Capture the cell that displays the provided text and extract its [x, y] central coordinate. 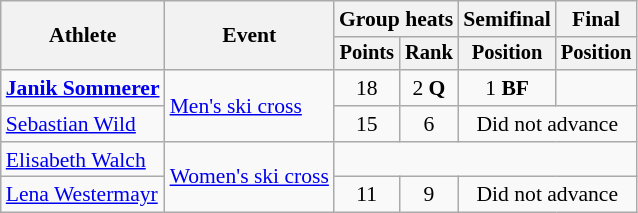
Athlete [83, 36]
Elisabeth Walch [83, 160]
Sebastian Wild [83, 124]
18 [367, 88]
2 Q [430, 88]
Janik Sommerer [83, 88]
Points [367, 54]
Rank [430, 54]
Final [596, 19]
Group heats [396, 19]
1 BF [507, 88]
11 [367, 195]
15 [367, 124]
6 [430, 124]
Men's ski cross [250, 106]
Women's ski cross [250, 178]
Semifinal [507, 19]
Event [250, 36]
9 [430, 195]
Lena Westermayr [83, 195]
